Detect which cell encompasses the target text, then output its [x, y] center coordinate. 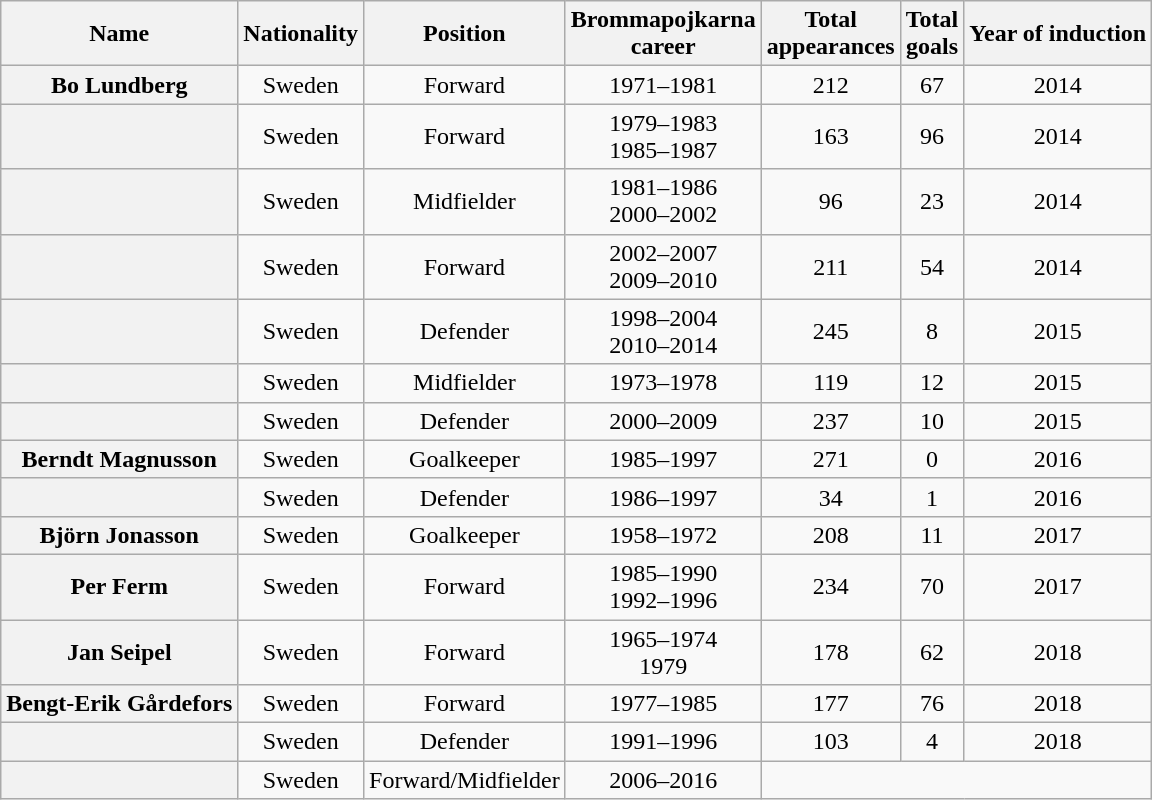
1986–1997 [663, 497]
0 [932, 459]
Brommapojkarnacareer [663, 34]
177 [830, 704]
Bengt-Erik Gårdefors [120, 704]
211 [830, 266]
212 [830, 85]
34 [830, 497]
163 [830, 136]
1965–1974 1979 [663, 652]
208 [830, 535]
Year of induction [1058, 34]
1958–1972 [663, 535]
Name [120, 34]
4 [932, 742]
245 [830, 332]
Jan Seipel [120, 652]
1985–1990 1992–1996 [663, 586]
Bo Lundberg [120, 85]
103 [830, 742]
1981–1986 2000–2002 [663, 202]
Björn Jonasson [120, 535]
1971–1981 [663, 85]
Totalgoals [932, 34]
76 [932, 704]
1998–2004 2010–2014 [663, 332]
62 [932, 652]
119 [830, 383]
Position [465, 34]
8 [932, 332]
12 [932, 383]
23 [932, 202]
Nationality [301, 34]
10 [932, 421]
2006–2016 [663, 780]
Berndt Magnusson [120, 459]
1 [932, 497]
Per Ferm [120, 586]
2000–2009 [663, 421]
70 [932, 586]
54 [932, 266]
1973–1978 [663, 383]
Totalappearances [830, 34]
Forward/Midfielder [465, 780]
1991–1996 [663, 742]
67 [932, 85]
234 [830, 586]
1985–1997 [663, 459]
271 [830, 459]
1979–1983 1985–1987 [663, 136]
11 [932, 535]
2002–2007 2009–2010 [663, 266]
237 [830, 421]
178 [830, 652]
1977–1985 [663, 704]
